Provide the (x, y) coordinate of the cell's center where the given text is located.  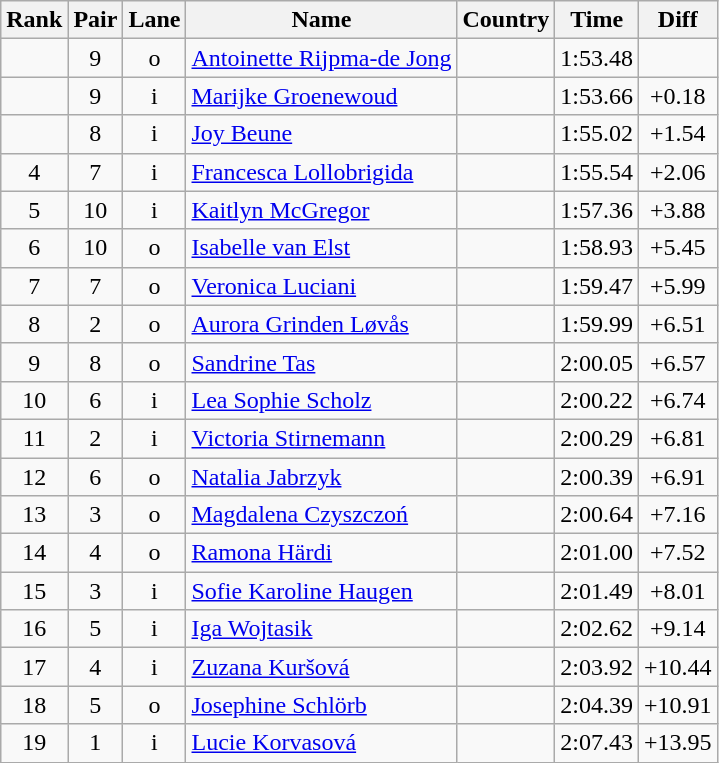
1:55.02 (597, 134)
Country (506, 20)
Marijke Groenewoud (322, 96)
1:55.54 (597, 172)
+6.81 (678, 438)
12 (34, 477)
Zuzana Kuršová (322, 667)
1:53.48 (597, 58)
Victoria Stirnemann (322, 438)
+8.01 (678, 591)
Magdalena Czyszczoń (322, 515)
Sofie Karoline Haugen (322, 591)
1:58.93 (597, 248)
+3.88 (678, 210)
1 (96, 743)
+6.91 (678, 477)
+2.06 (678, 172)
2:00.64 (597, 515)
16 (34, 629)
+9.14 (678, 629)
+5.99 (678, 286)
+6.74 (678, 400)
2:00.22 (597, 400)
Aurora Grinden Løvås (322, 324)
Rank (34, 20)
1:59.47 (597, 286)
Pair (96, 20)
2:01.00 (597, 553)
2:03.92 (597, 667)
Natalia Jabrzyk (322, 477)
+1.54 (678, 134)
Francesca Lollobrigida (322, 172)
Iga Wojtasik (322, 629)
Isabelle van Elst (322, 248)
15 (34, 591)
Name (322, 20)
Time (597, 20)
+13.95 (678, 743)
14 (34, 553)
+10.44 (678, 667)
2:02.62 (597, 629)
+5.45 (678, 248)
Kaitlyn McGregor (322, 210)
1:53.66 (597, 96)
Lea Sophie Scholz (322, 400)
2:07.43 (597, 743)
Lucie Korvasová (322, 743)
18 (34, 705)
+7.52 (678, 553)
11 (34, 438)
Josephine Schlörb (322, 705)
2:00.39 (597, 477)
1:59.99 (597, 324)
+0.18 (678, 96)
Ramona Härdi (322, 553)
+6.51 (678, 324)
Antoinette Rijpma-de Jong (322, 58)
17 (34, 667)
2:04.39 (597, 705)
2:01.49 (597, 591)
Sandrine Tas (322, 362)
Joy Beune (322, 134)
13 (34, 515)
Veronica Luciani (322, 286)
19 (34, 743)
2:00.29 (597, 438)
+10.91 (678, 705)
Diff (678, 20)
Lane (154, 20)
+6.57 (678, 362)
1:57.36 (597, 210)
2:00.05 (597, 362)
+7.16 (678, 515)
